From the cell containing the given text, extract its center point as (X, Y) coordinate. 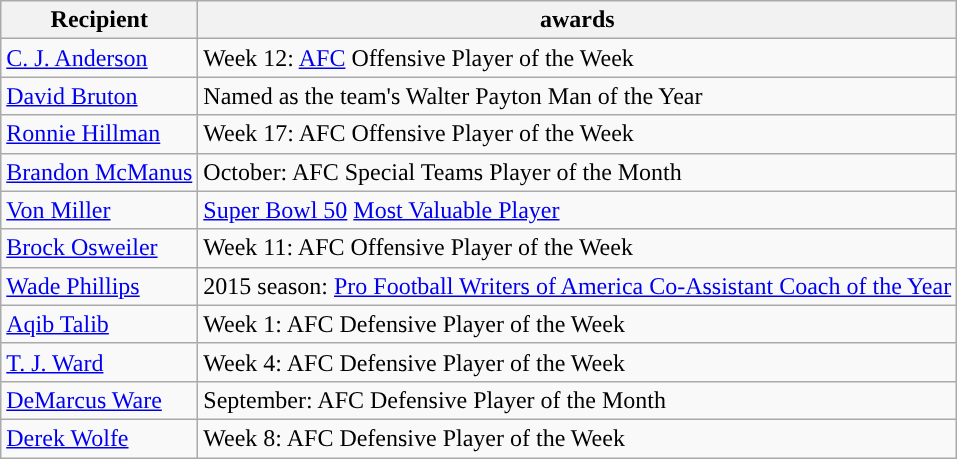
Aqib Talib (100, 324)
Week 12: AFC Offensive Player of the Week (578, 58)
Brandon McManus (100, 172)
T. J. Ward (100, 362)
Von Miller (100, 210)
Brock Osweiler (100, 248)
Ronnie Hillman (100, 134)
Week 11: AFC Offensive Player of the Week (578, 248)
Week 1: AFC Defensive Player of the Week (578, 324)
2015 season: Pro Football Writers of America Co-Assistant Coach of the Year (578, 286)
C. J. Anderson (100, 58)
Week 4: AFC Defensive Player of the Week (578, 362)
Week 8: AFC Defensive Player of the Week (578, 438)
Week 17: AFC Offensive Player of the Week (578, 134)
Named as the team's Walter Payton Man of the Year (578, 96)
David Bruton (100, 96)
Recipient (100, 20)
October: AFC Special Teams Player of the Month (578, 172)
Derek Wolfe (100, 438)
Super Bowl 50 Most Valuable Player (578, 210)
DeMarcus Ware (100, 400)
Wade Phillips (100, 286)
September: AFC Defensive Player of the Month (578, 400)
awards (578, 20)
